Capture the cell that displays the provided text and extract its (x, y) central coordinate. 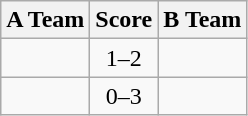
A Team (46, 20)
0–3 (124, 96)
Score (124, 20)
1–2 (124, 58)
B Team (202, 20)
